Capture the cell that displays the provided text and extract its (X, Y) central coordinate. 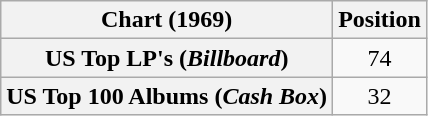
US Top 100 Albums (Cash Box) (167, 96)
Position (380, 20)
US Top LP's (Billboard) (167, 58)
Chart (1969) (167, 20)
74 (380, 58)
32 (380, 96)
